Detect which cell encompasses the target text, then output its [X, Y] center coordinate. 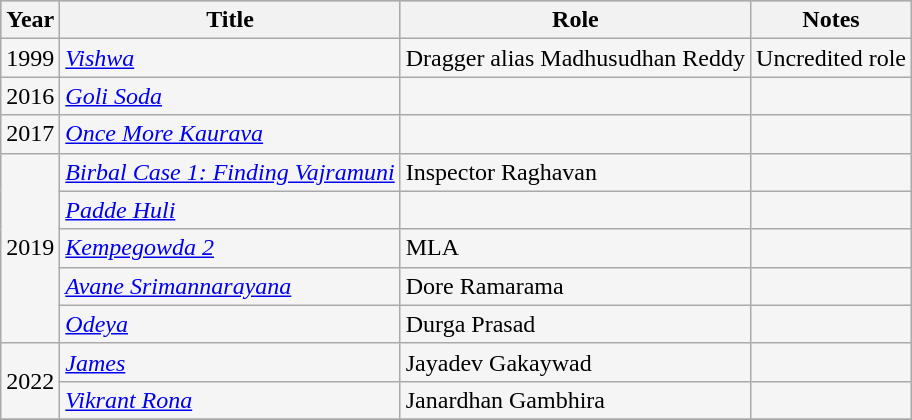
Jayadev Gakaywad [575, 362]
Avane Srimannarayana [230, 286]
Inspector Raghavan [575, 172]
Odeya [230, 324]
Dragger alias Madhusudhan Reddy [575, 58]
MLA [575, 248]
Title [230, 20]
1999 [30, 58]
Uncredited role [832, 58]
Birbal Case 1: Finding Vajramuni [230, 172]
2022 [30, 381]
Once More Kaurava [230, 134]
2017 [30, 134]
Kempegowda 2 [230, 248]
Goli Soda [230, 96]
Notes [832, 20]
Vishwa [230, 58]
Role [575, 20]
Janardhan Gambhira [575, 400]
Durga Prasad [575, 324]
2019 [30, 248]
2016 [30, 96]
Vikrant Rona [230, 400]
Year [30, 20]
James [230, 362]
Padde Huli [230, 210]
Dore Ramarama [575, 286]
